Output the [X, Y] coordinate of the center of the cell containing the given text.  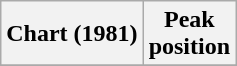
Chart (1981) [72, 34]
Peakposition [189, 34]
